Extract the [X, Y] coordinate from the center of the cell holding the provided text.  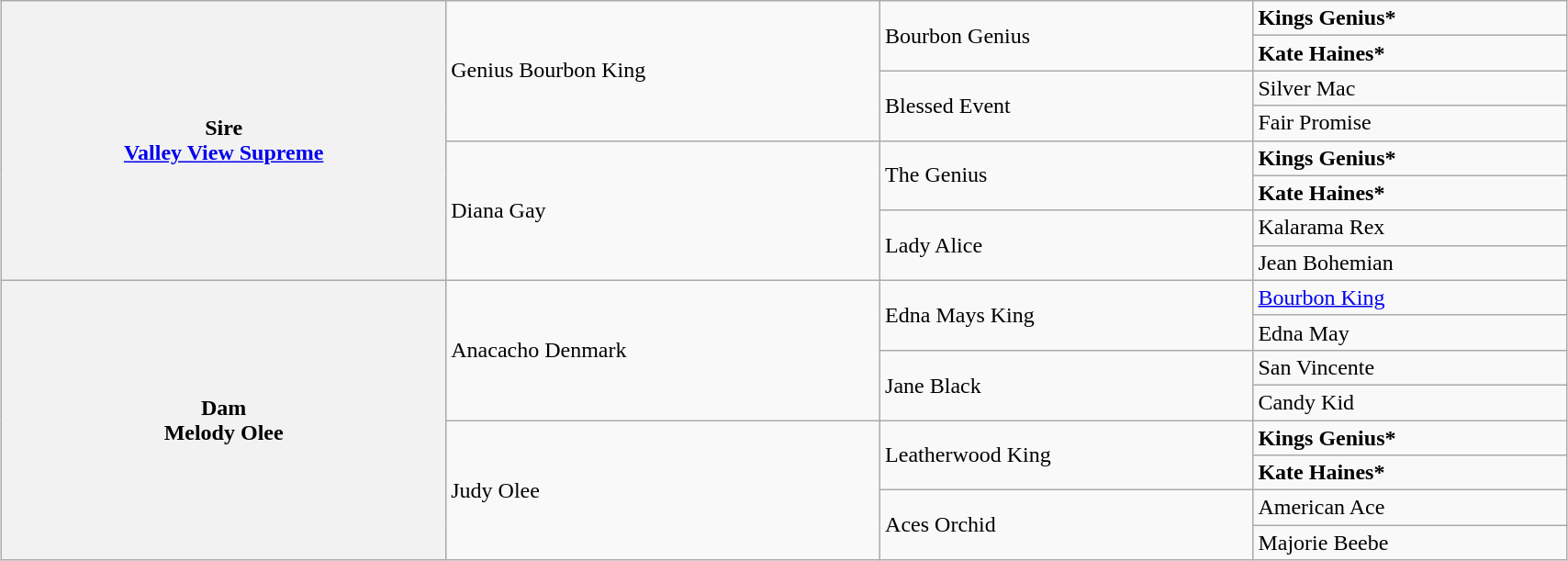
Edna Mays King [1067, 315]
Blessed Event [1067, 106]
Candy Kid [1410, 402]
Genius Bourbon King [663, 71]
Leatherwood King [1067, 455]
Silver Mac [1410, 88]
SireValley View Supreme [224, 140]
American Ace [1410, 508]
Judy Olee [663, 490]
The Genius [1067, 175]
Bourbon King [1410, 297]
Bourbon Genius [1067, 36]
Diana Gay [663, 210]
Edna May [1410, 332]
Jean Bohemian [1410, 263]
Kalarama Rex [1410, 228]
San Vincente [1410, 367]
Majorie Beebe [1410, 543]
Aces Orchid [1067, 525]
DamMelody Olee [224, 420]
Anacacho Denmark [663, 350]
Fair Promise [1410, 123]
Lady Alice [1067, 245]
Jane Black [1067, 385]
